Extract the (X, Y) coordinate from the center of the cell holding the provided text.  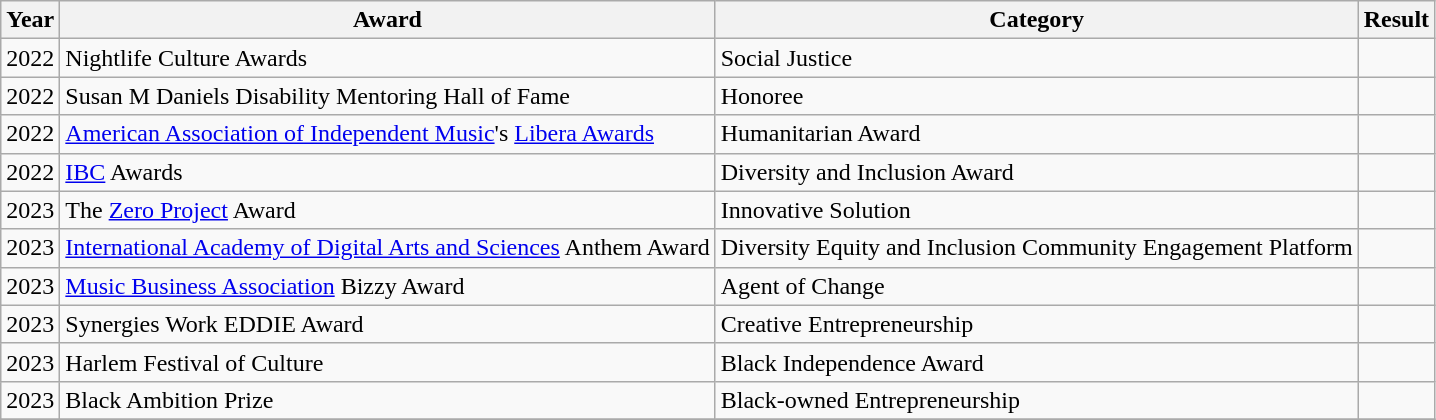
Humanitarian Award (1036, 134)
Creative Entrepreneurship (1036, 324)
Black Independence Award (1036, 362)
Music Business Association Bizzy Award (388, 286)
Diversity and Inclusion Award (1036, 172)
Harlem Festival of Culture (388, 362)
Category (1036, 20)
Honoree (1036, 96)
Black-owned Entrepreneurship (1036, 400)
Result (1396, 20)
Social Justice (1036, 58)
Year (30, 20)
Diversity Equity and Inclusion Community Engagement Platform (1036, 248)
Award (388, 20)
American Association of Independent Music's Libera Awards (388, 134)
Nightlife Culture Awards (388, 58)
International Academy of Digital Arts and Sciences Anthem Award (388, 248)
The Zero Project Award (388, 210)
IBC Awards (388, 172)
Innovative Solution (1036, 210)
Susan M Daniels Disability Mentoring Hall of Fame (388, 96)
Black Ambition Prize (388, 400)
Agent of Change (1036, 286)
Synergies Work EDDIE Award (388, 324)
